From the cell containing the given text, extract its center point as [X, Y] coordinate. 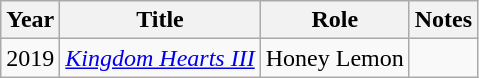
Year [30, 20]
Notes [443, 20]
2019 [30, 58]
Title [160, 20]
Honey Lemon [334, 58]
Kingdom Hearts III [160, 58]
Role [334, 20]
